Identify which cell holds the provided text, then report its (X, Y) central coordinate. 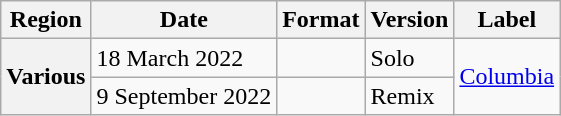
Columbia (507, 77)
Remix (410, 96)
Label (507, 20)
Region (46, 20)
9 September 2022 (184, 96)
Version (410, 20)
18 March 2022 (184, 58)
Solo (410, 58)
Various (46, 77)
Date (184, 20)
Format (321, 20)
